Find where the given text appears and provide that cell's center as (X, Y) coordinate. 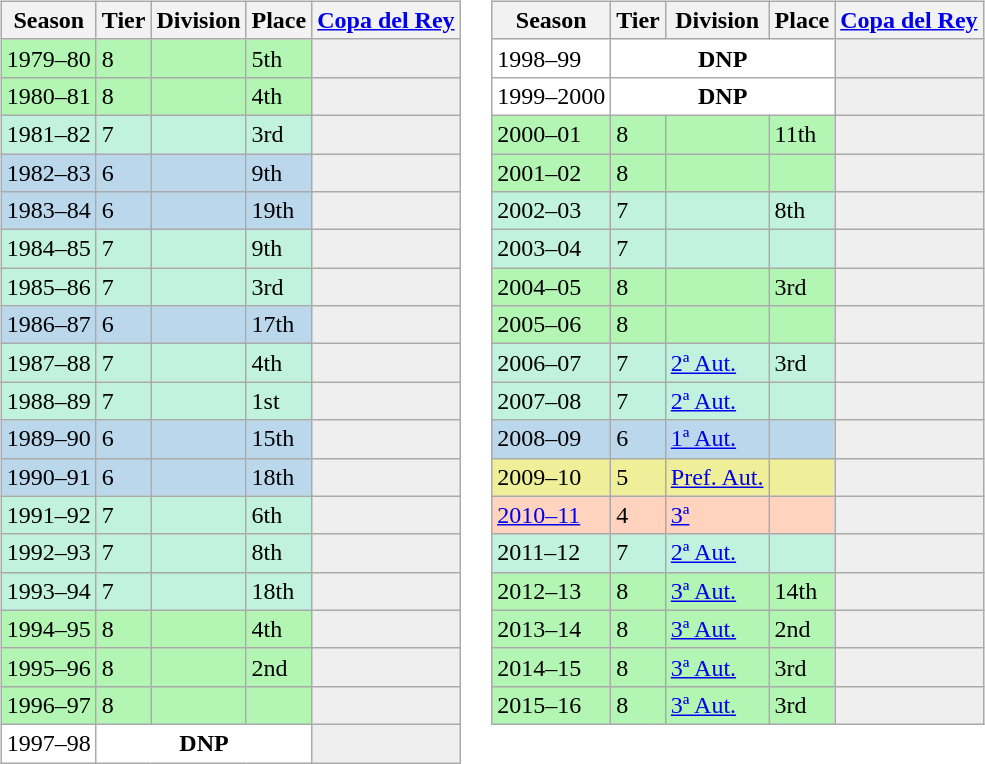
2002–03 (552, 211)
2003–04 (552, 249)
11th (802, 134)
1993–94 (48, 591)
1987–88 (48, 363)
1979–80 (48, 58)
2004–05 (552, 287)
1999–2000 (552, 96)
2015–16 (552, 705)
1981–82 (48, 134)
Pref. Aut. (717, 477)
1997–98 (48, 743)
1990–91 (48, 477)
2014–15 (552, 667)
5th (279, 58)
1985–86 (48, 287)
2000–01 (552, 134)
1980–81 (48, 96)
1998–99 (552, 58)
2008–09 (552, 439)
2009–10 (552, 477)
1995–96 (48, 667)
2005–06 (552, 325)
14th (802, 591)
1996–97 (48, 705)
2001–02 (552, 173)
1983–84 (48, 211)
17th (279, 325)
5 (638, 477)
1988–89 (48, 401)
1992–93 (48, 553)
19th (279, 211)
6th (279, 515)
1986–87 (48, 325)
2011–12 (552, 553)
1989–90 (48, 439)
2006–07 (552, 363)
1994–95 (48, 629)
4 (638, 515)
1ª Aut. (717, 439)
3ª (717, 515)
2013–14 (552, 629)
1984–85 (48, 249)
15th (279, 439)
1982–83 (48, 173)
2007–08 (552, 401)
1st (279, 401)
2010–11 (552, 515)
1991–92 (48, 515)
2012–13 (552, 591)
